Extract the [x, y] coordinate from the center of the cell holding the provided text.  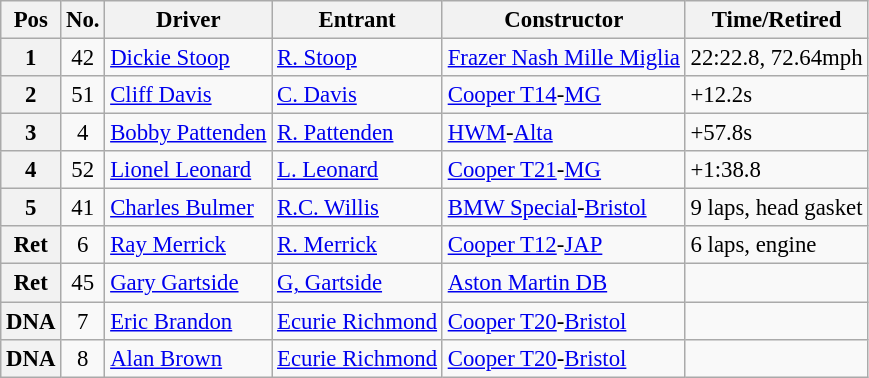
1 [31, 58]
Dickie Stoop [188, 58]
G, Gartside [358, 283]
41 [83, 208]
Pos [31, 20]
Time/Retired [776, 20]
+57.8s [776, 133]
22:22.8, 72.64mph [776, 58]
Cooper T12-JAP [564, 245]
R.C. Willis [358, 208]
R. Merrick [358, 245]
No. [83, 20]
51 [83, 95]
Aston Martin DB [564, 283]
Bobby Pattenden [188, 133]
BMW Special-Bristol [564, 208]
Lionel Leonard [188, 170]
6 [83, 245]
Cooper T14-MG [564, 95]
+1:38.8 [776, 170]
45 [83, 283]
Constructor [564, 20]
6 laps, engine [776, 245]
9 laps, head gasket [776, 208]
8 [83, 358]
7 [83, 321]
Frazer Nash Mille Miglia [564, 58]
Gary Gartside [188, 283]
C. Davis [358, 95]
2 [31, 95]
R. Stoop [358, 58]
+12.2s [776, 95]
Ray Merrick [188, 245]
Entrant [358, 20]
52 [83, 170]
Eric Brandon [188, 321]
Driver [188, 20]
L. Leonard [358, 170]
HWM-Alta [564, 133]
Charles Bulmer [188, 208]
Cooper T21-MG [564, 170]
Alan Brown [188, 358]
5 [31, 208]
3 [31, 133]
Cliff Davis [188, 95]
R. Pattenden [358, 133]
42 [83, 58]
